Return the [x, y] coordinate for the center point of the cell that contains the specified text.  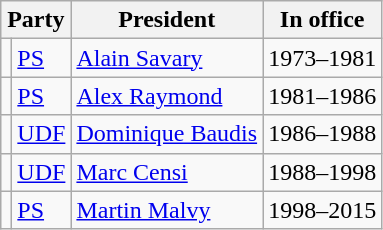
1986–1988 [322, 134]
1981–1986 [322, 96]
1973–1981 [322, 58]
1988–1998 [322, 172]
President [167, 20]
Alain Savary [167, 58]
In office [322, 20]
Marc Censi [167, 172]
1998–2015 [322, 210]
Alex Raymond [167, 96]
Martin Malvy [167, 210]
Dominique Baudis [167, 134]
Party [36, 20]
